Detect which cell encompasses the target text, then output its (x, y) center coordinate. 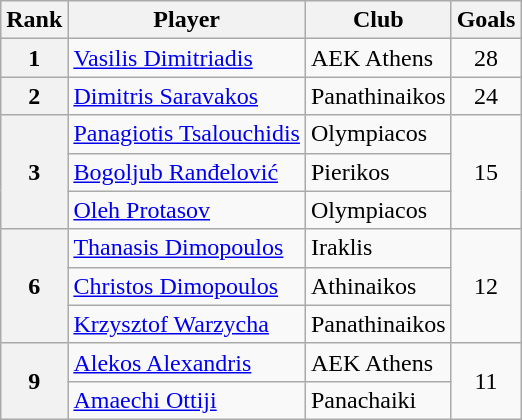
Dimitris Saravakos (187, 96)
Krzysztof Warzycha (187, 324)
Athinaikos (378, 286)
Player (187, 20)
Christos Dimopoulos (187, 286)
Vasilis Dimitriadis (187, 58)
Rank (34, 20)
3 (34, 172)
28 (486, 58)
2 (34, 96)
Club (378, 20)
Iraklis (378, 248)
Panachaiki (378, 400)
1 (34, 58)
Panagiotis Tsalouchidis (187, 134)
Pierikos (378, 172)
Bogoljub Ranđelović (187, 172)
9 (34, 381)
11 (486, 381)
Oleh Protasov (187, 210)
Amaechi Ottiji (187, 400)
Thanasis Dimopoulos (187, 248)
Alekos Alexandris (187, 362)
12 (486, 286)
6 (34, 286)
24 (486, 96)
15 (486, 172)
Goals (486, 20)
